Provide the (X, Y) coordinate of the cell's center where the given text is located.  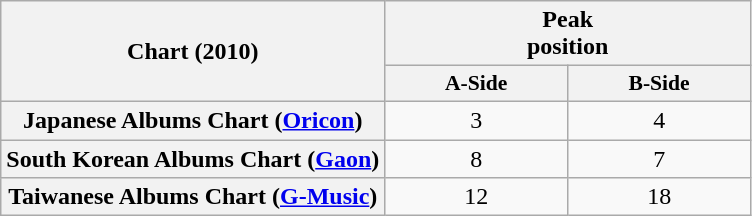
12 (476, 197)
18 (660, 197)
B-Side (660, 84)
A-Side (476, 84)
8 (476, 159)
Peakposition (568, 34)
Chart (2010) (193, 52)
Taiwanese Albums Chart (G-Music) (193, 197)
3 (476, 120)
Japanese Albums Chart (Oricon) (193, 120)
4 (660, 120)
South Korean Albums Chart (Gaon) (193, 159)
7 (660, 159)
